Search for the cell housing the specified text and yield its (x, y) center coordinate. 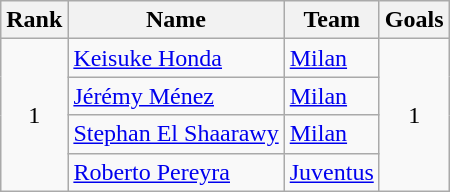
Keisuke Honda (176, 58)
Team (332, 20)
Roberto Pereyra (176, 172)
Goals (414, 20)
Juventus (332, 172)
Rank (34, 20)
Stephan El Shaarawy (176, 134)
Jérémy Ménez (176, 96)
Name (176, 20)
